Capture the cell that displays the provided text and extract its [x, y] central coordinate. 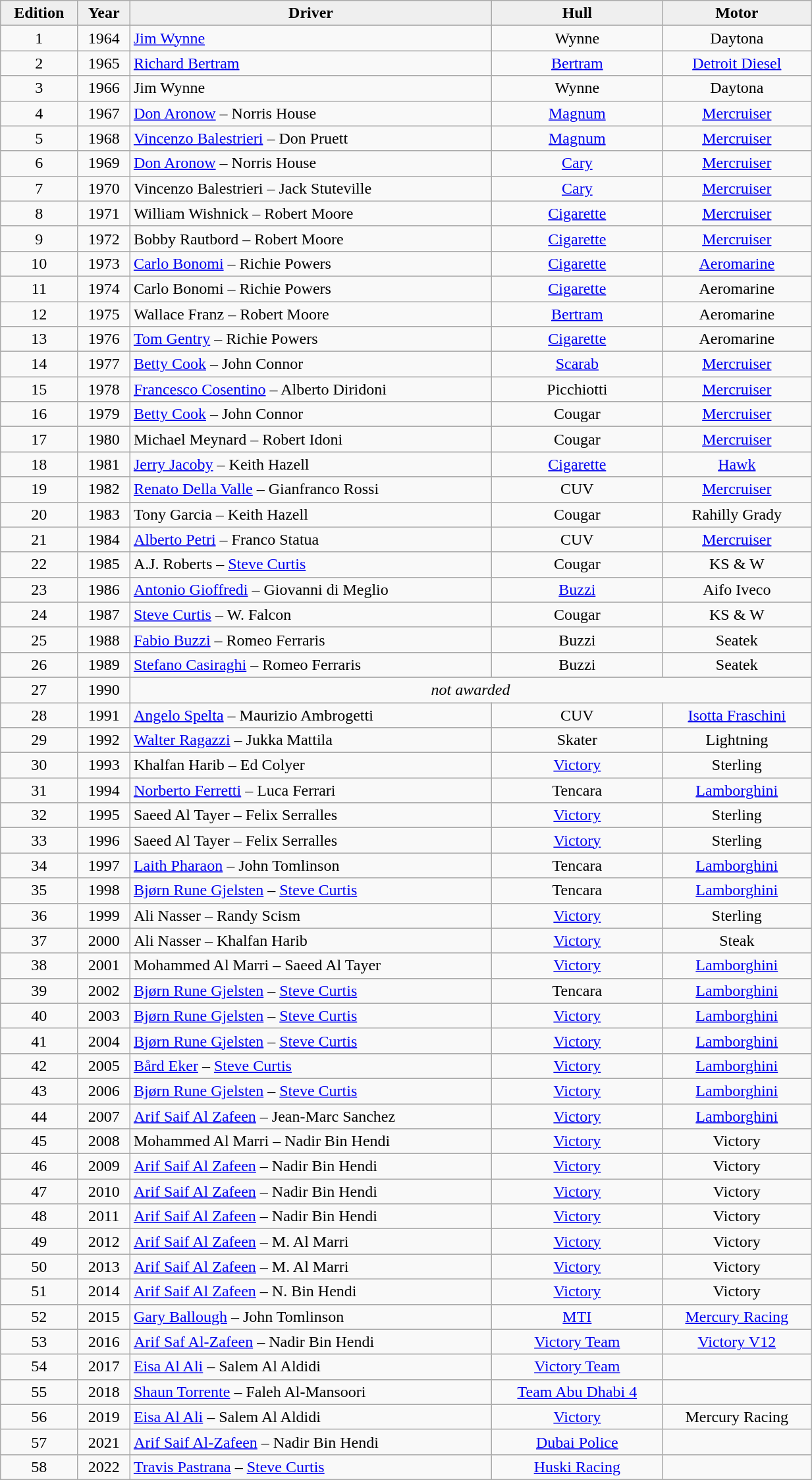
Bård Eker – Steve Curtis [311, 1066]
28 [40, 715]
Dubai Police [577, 1442]
1985 [104, 564]
34 [40, 865]
22 [40, 564]
1975 [104, 314]
Lightning [737, 740]
MTI [577, 1317]
40 [40, 1016]
55 [40, 1392]
1974 [104, 288]
1970 [104, 188]
4 [40, 113]
Arif Saif Al-Zafeen – Nadir Bin Hendi [311, 1442]
47 [40, 1192]
41 [40, 1041]
Fabio Buzzi – Romeo Ferraris [311, 640]
1980 [104, 439]
1964 [104, 38]
12 [40, 314]
Arif Saif Al Zafeen – Jean-Marc Sanchez [311, 1116]
11 [40, 288]
Year [104, 13]
2010 [104, 1192]
1993 [104, 765]
3 [40, 88]
Alberto Petri – Franco Statua [311, 539]
2004 [104, 1041]
Hull [577, 13]
2021 [104, 1442]
2016 [104, 1342]
2002 [104, 991]
2008 [104, 1141]
1996 [104, 840]
Mohammed Al Marri – Nadir Bin Hendi [311, 1141]
45 [40, 1141]
Vincenzo Balestrieri – Don Pruett [311, 138]
32 [40, 815]
39 [40, 991]
1 [40, 38]
16 [40, 414]
2011 [104, 1217]
Ali Nasser – Khalfan Harib [311, 941]
10 [40, 263]
Renato Della Valle – Gianfranco Rossi [311, 489]
1977 [104, 364]
1997 [104, 865]
31 [40, 790]
A.J. Roberts – Steve Curtis [311, 564]
27 [40, 690]
37 [40, 941]
Antonio Gioffredi – Giovanni di Meglio [311, 589]
1976 [104, 339]
46 [40, 1166]
1986 [104, 589]
2006 [104, 1091]
Gary Ballough – John Tomlinson [311, 1317]
44 [40, 1116]
2022 [104, 1467]
9 [40, 238]
17 [40, 439]
1979 [104, 414]
Detroit Diesel [737, 63]
7 [40, 188]
Skater [577, 740]
2003 [104, 1016]
1965 [104, 63]
43 [40, 1091]
1988 [104, 640]
57 [40, 1442]
1966 [104, 88]
56 [40, 1417]
2019 [104, 1417]
Khalfan Harib – Ed Colyer [311, 765]
Norberto Ferretti – Luca Ferrari [311, 790]
54 [40, 1367]
1992 [104, 740]
2013 [104, 1267]
15 [40, 389]
38 [40, 966]
Jerry Jacoby – Keith Hazell [311, 464]
1971 [104, 213]
Mohammed Al Marri – Saeed Al Tayer [311, 966]
1978 [104, 389]
Vincenzo Balestrieri – Jack Stuteville [311, 188]
6 [40, 163]
51 [40, 1292]
Hawk [737, 464]
2012 [104, 1242]
1967 [104, 113]
33 [40, 840]
1987 [104, 615]
42 [40, 1066]
53 [40, 1342]
58 [40, 1467]
1984 [104, 539]
24 [40, 615]
Team Abu Dhabi 4 [577, 1392]
2005 [104, 1066]
Shaun Torrente – Faleh Al-Mansoori [311, 1392]
50 [40, 1267]
1982 [104, 489]
Rahilly Grady [737, 514]
2018 [104, 1392]
Walter Ragazzi – Jukka Mattila [311, 740]
not awarded [470, 690]
18 [40, 464]
Stefano Casiraghi – Romeo Ferraris [311, 665]
30 [40, 765]
1999 [104, 916]
Steve Curtis – W. Falcon [311, 615]
1995 [104, 815]
Angelo Spelta – Maurizio Ambrogetti [311, 715]
Laith Pharaon – John Tomlinson [311, 865]
29 [40, 740]
Scarab [577, 364]
1990 [104, 690]
Arif Saf Al-Zafeen – Nadir Bin Hendi [311, 1342]
Travis Pastrana – Steve Curtis [311, 1467]
2017 [104, 1367]
8 [40, 213]
26 [40, 665]
2 [40, 63]
25 [40, 640]
2009 [104, 1166]
Bobby Rautbord – Robert Moore [311, 238]
1991 [104, 715]
Francesco Cosentino – Alberto Diridoni [311, 389]
23 [40, 589]
Tom Gentry – Richie Powers [311, 339]
2015 [104, 1317]
1981 [104, 464]
1989 [104, 665]
Arif Saif Al Zafeen – N. Bin Hendi [311, 1292]
Michael Meynard – Robert Idoni [311, 439]
19 [40, 489]
14 [40, 364]
Victory V12 [737, 1342]
1998 [104, 891]
2014 [104, 1292]
1968 [104, 138]
Wallace Franz – Robert Moore [311, 314]
2001 [104, 966]
2000 [104, 941]
21 [40, 539]
1969 [104, 163]
36 [40, 916]
Tony Garcia – Keith Hazell [311, 514]
49 [40, 1242]
Richard Bertram [311, 63]
William Wishnick – Robert Moore [311, 213]
Picchiotti [577, 389]
Motor [737, 13]
48 [40, 1217]
1973 [104, 263]
Aifo Iveco [737, 589]
2007 [104, 1116]
1994 [104, 790]
Isotta Fraschini [737, 715]
20 [40, 514]
5 [40, 138]
1983 [104, 514]
Ali Nasser – Randy Scism [311, 916]
Edition [40, 13]
Steak [737, 941]
13 [40, 339]
Driver [311, 13]
1972 [104, 238]
52 [40, 1317]
Huski Racing [577, 1467]
35 [40, 891]
